Return the [X, Y] coordinate for the center point of the cell that contains the specified text.  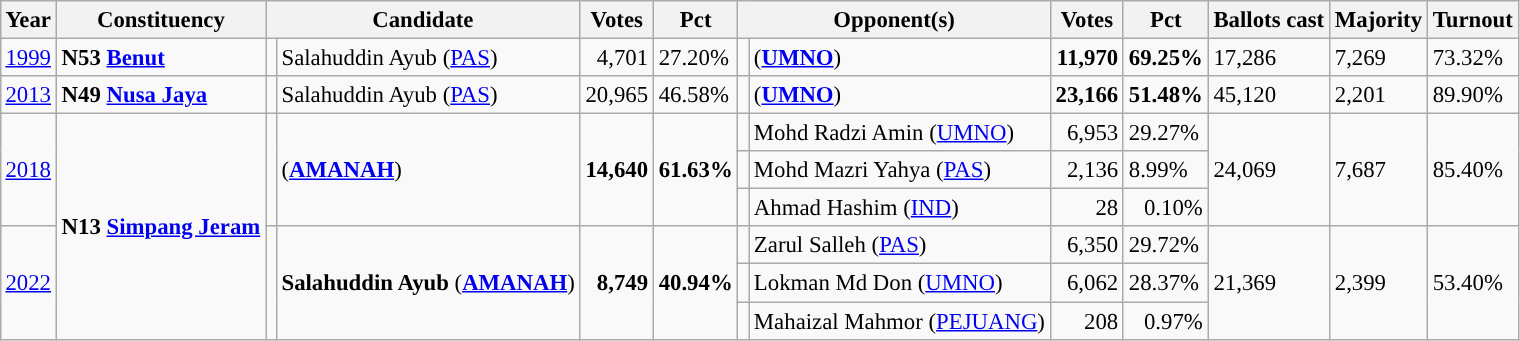
Year [28, 20]
2018 [28, 170]
6,953 [1086, 133]
6,350 [1086, 245]
Ahmad Hashim (IND) [900, 208]
23,166 [1086, 95]
Mohd Mazri Yahya (PAS) [900, 170]
20,965 [616, 95]
Salahuddin Ayub (AMANAH) [428, 282]
45,120 [1268, 95]
27.20% [696, 57]
89.90% [1472, 95]
2,136 [1086, 170]
53.40% [1472, 282]
11,970 [1086, 57]
29.72% [1166, 245]
61.63% [696, 170]
69.25% [1166, 57]
7,269 [1378, 57]
28.37% [1166, 283]
N49 Nusa Jaya [160, 95]
8.99% [1166, 170]
73.32% [1472, 57]
1999 [28, 57]
Constituency [160, 20]
Candidate [424, 20]
Turnout [1472, 20]
2022 [28, 282]
Opponent(s) [894, 20]
40.94% [696, 282]
14,640 [616, 170]
85.40% [1472, 170]
6,062 [1086, 283]
Majority [1378, 20]
0.97% [1166, 321]
208 [1086, 321]
N13 Simpang Jeram [160, 227]
2013 [28, 95]
28 [1086, 208]
8,749 [616, 282]
24,069 [1268, 170]
0.10% [1166, 208]
46.58% [696, 95]
29.27% [1166, 133]
21,369 [1268, 282]
Lokman Md Don (UMNO) [900, 283]
2,399 [1378, 282]
Zarul Salleh (PAS) [900, 245]
7,687 [1378, 170]
51.48% [1166, 95]
Mohd Radzi Amin (UMNO) [900, 133]
Mahaizal Mahmor (PEJUANG) [900, 321]
4,701 [616, 57]
17,286 [1268, 57]
N53 Benut [160, 57]
Ballots cast [1268, 20]
(AMANAH) [428, 170]
2,201 [1378, 95]
